Return the [X, Y] coordinate for the center point of the cell that contains the specified text.  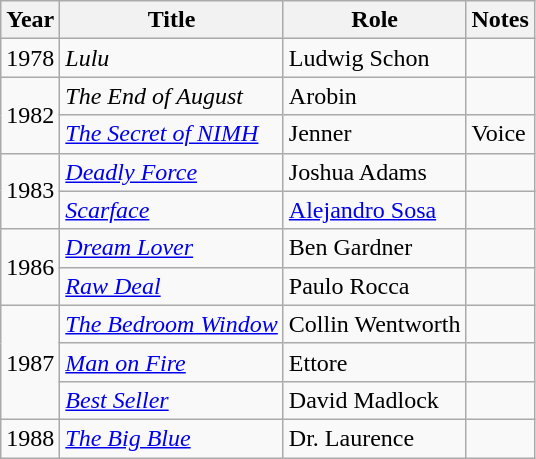
The Big Blue [172, 438]
Arobin [374, 96]
Collin Wentworth [374, 324]
Man on Fire [172, 362]
1982 [30, 115]
Title [172, 20]
1978 [30, 58]
David Madlock [374, 400]
Jenner [374, 134]
Scarface [172, 210]
The Bedroom Window [172, 324]
Dr. Laurence [374, 438]
Ben Gardner [374, 248]
1986 [30, 267]
Lulu [172, 58]
Best Seller [172, 400]
Year [30, 20]
1987 [30, 362]
Alejandro Sosa [374, 210]
The Secret of NIMH [172, 134]
Paulo Rocca [374, 286]
1983 [30, 191]
Role [374, 20]
Raw Deal [172, 286]
1988 [30, 438]
Joshua Adams [374, 172]
Notes [500, 20]
Voice [500, 134]
Deadly Force [172, 172]
Ludwig Schon [374, 58]
Dream Lover [172, 248]
Ettore [374, 362]
The End of August [172, 96]
